Output the [X, Y] coordinate of the center of the cell containing the given text.  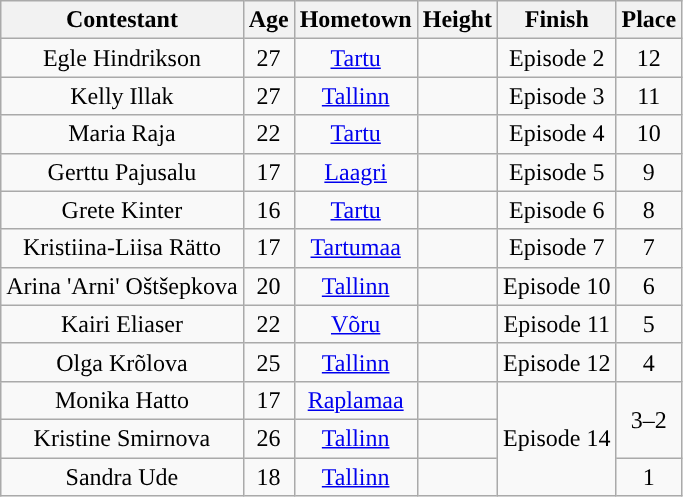
Finish [557, 20]
Võru [356, 324]
5 [649, 324]
Hometown [356, 20]
11 [649, 96]
Episode 3 [557, 96]
Episode 10 [557, 286]
Kristiina-Liisa Rätto [122, 248]
Episode 4 [557, 134]
16 [268, 210]
Olga Krõlova [122, 362]
Episode 2 [557, 58]
Kristine Smirnova [122, 438]
25 [268, 362]
9 [649, 172]
4 [649, 362]
18 [268, 477]
Episode 6 [557, 210]
26 [268, 438]
Episode 7 [557, 248]
Sandra Ude [122, 477]
Laagri [356, 172]
Kairi Eliaser [122, 324]
Episode 5 [557, 172]
1 [649, 477]
Episode 11 [557, 324]
Monika Hatto [122, 400]
Height [457, 20]
Episode 12 [557, 362]
Contestant [122, 20]
Age [268, 20]
Egle Hindrikson [122, 58]
Grete Kinter [122, 210]
7 [649, 248]
Maria Raja [122, 134]
Arina 'Arni' Oštšepkova [122, 286]
Raplamaa [356, 400]
20 [268, 286]
Kelly Illak [122, 96]
6 [649, 286]
Tartumaa [356, 248]
10 [649, 134]
8 [649, 210]
12 [649, 58]
Episode 14 [557, 438]
3–2 [649, 419]
Place [649, 20]
Gerttu Pajusalu [122, 172]
